Find where the given text appears and provide that cell's center as [x, y] coordinate. 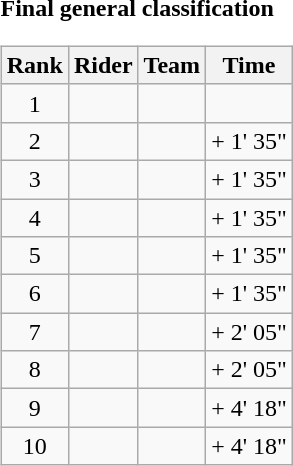
4 [34, 217]
1 [34, 103]
6 [34, 294]
2 [34, 141]
Team [172, 65]
5 [34, 256]
3 [34, 179]
7 [34, 332]
Rank [34, 65]
8 [34, 370]
Time [250, 65]
9 [34, 408]
Rider [103, 65]
10 [34, 446]
